Provide the (x, y) coordinate of the cell's center where the given text is located.  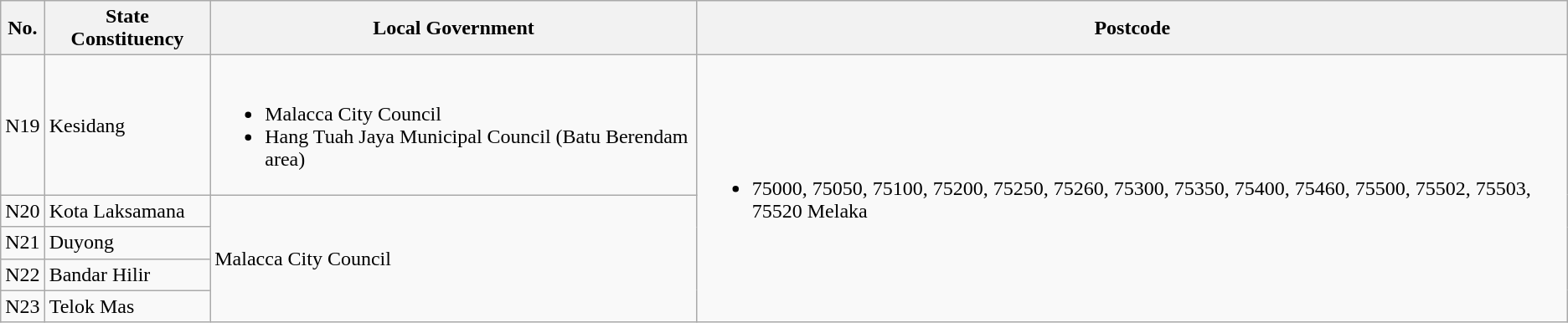
N22 (23, 274)
Malacca City Council (454, 259)
N20 (23, 211)
Duyong (127, 243)
Malacca City CouncilHang Tuah Jaya Municipal Council (Batu Berendam area) (454, 126)
Telok Mas (127, 306)
No. (23, 28)
Postcode (1132, 28)
Local Government (454, 28)
Bandar Hilir (127, 274)
Kota Laksamana (127, 211)
State Constituency (127, 28)
75000, 75050, 75100, 75200, 75250, 75260, 75300, 75350, 75400, 75460, 75500, 75502, 75503, 75520 Melaka (1132, 189)
Kesidang (127, 126)
N23 (23, 306)
N21 (23, 243)
N19 (23, 126)
